Output the [x, y] coordinate of the center of the cell containing the given text.  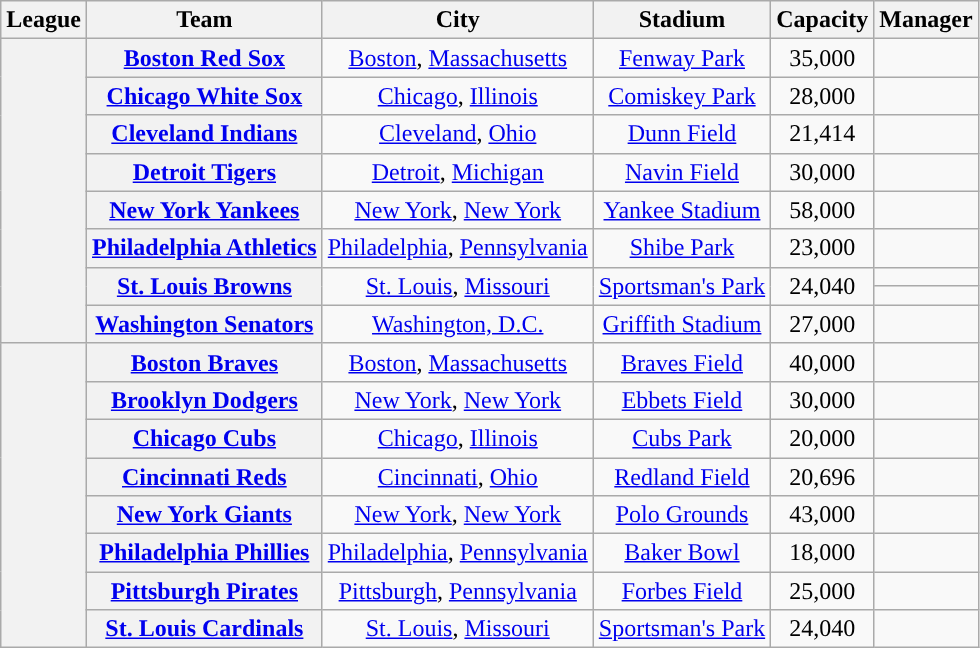
Forbes Field [682, 591]
Redland Field [682, 477]
Manager [926, 20]
Cincinnati Reds [204, 477]
28,000 [822, 96]
Shibe Park [682, 248]
18,000 [822, 553]
Cleveland, Ohio [458, 134]
Stadium [682, 20]
New York Yankees [204, 210]
Pittsburgh, Pennsylvania [458, 591]
Chicago Cubs [204, 438]
St. Louis Cardinals [204, 629]
Cubs Park [682, 438]
43,000 [822, 515]
Polo Grounds [682, 515]
Boston Braves [204, 362]
Washington Senators [204, 324]
Team [204, 20]
27,000 [822, 324]
Braves Field [682, 362]
Chicago White Sox [204, 96]
23,000 [822, 248]
Cincinnati, Ohio [458, 477]
Navin Field [682, 172]
Philadelphia Phillies [204, 553]
25,000 [822, 591]
20,696 [822, 477]
Dunn Field [682, 134]
City [458, 20]
St. Louis Browns [204, 286]
Cleveland Indians [204, 134]
Philadelphia Athletics [204, 248]
35,000 [822, 58]
40,000 [822, 362]
21,414 [822, 134]
League [44, 20]
Brooklyn Dodgers [204, 400]
Fenway Park [682, 58]
New York Giants [204, 515]
Yankee Stadium [682, 210]
58,000 [822, 210]
Griffith Stadium [682, 324]
Ebbets Field [682, 400]
Capacity [822, 20]
Comiskey Park [682, 96]
Detroit, Michigan [458, 172]
Pittsburgh Pirates [204, 591]
Baker Bowl [682, 553]
Washington, D.C. [458, 324]
Boston Red Sox [204, 58]
20,000 [822, 438]
Detroit Tigers [204, 172]
